Return the (x, y) coordinate for the center point of the cell that contains the specified text.  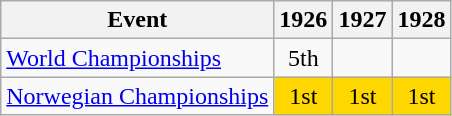
1926 (304, 20)
Norwegian Championships (138, 96)
5th (304, 58)
Event (138, 20)
World Championships (138, 58)
1928 (422, 20)
1927 (362, 20)
